Find where the given text appears and provide that cell's center as [x, y] coordinate. 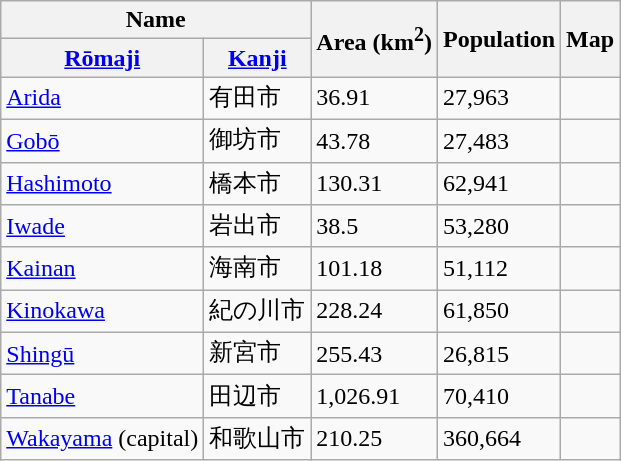
51,112 [498, 268]
Wakayama (capital) [102, 438]
橋本市 [258, 184]
御坊市 [258, 140]
有田市 [258, 98]
43.78 [374, 140]
Rōmaji [102, 58]
38.5 [374, 226]
360,664 [498, 438]
Hashimoto [102, 184]
62,941 [498, 184]
27,483 [498, 140]
Kanji [258, 58]
和歌山市 [258, 438]
210.25 [374, 438]
紀の川市 [258, 312]
新宮市 [258, 354]
Kainan [102, 268]
Map [590, 39]
海南市 [258, 268]
Tanabe [102, 396]
1,026.91 [374, 396]
岩出市 [258, 226]
26,815 [498, 354]
Arida [102, 98]
228.24 [374, 312]
田辺市 [258, 396]
Population [498, 39]
27,963 [498, 98]
Shingū [102, 354]
53,280 [498, 226]
Area (km2) [374, 39]
36.91 [374, 98]
70,410 [498, 396]
Iwade [102, 226]
61,850 [498, 312]
Kinokawa [102, 312]
130.31 [374, 184]
Gobō [102, 140]
Name [156, 20]
255.43 [374, 354]
101.18 [374, 268]
